For the text-containing cell, return its midpoint in [X, Y] coordinate format. 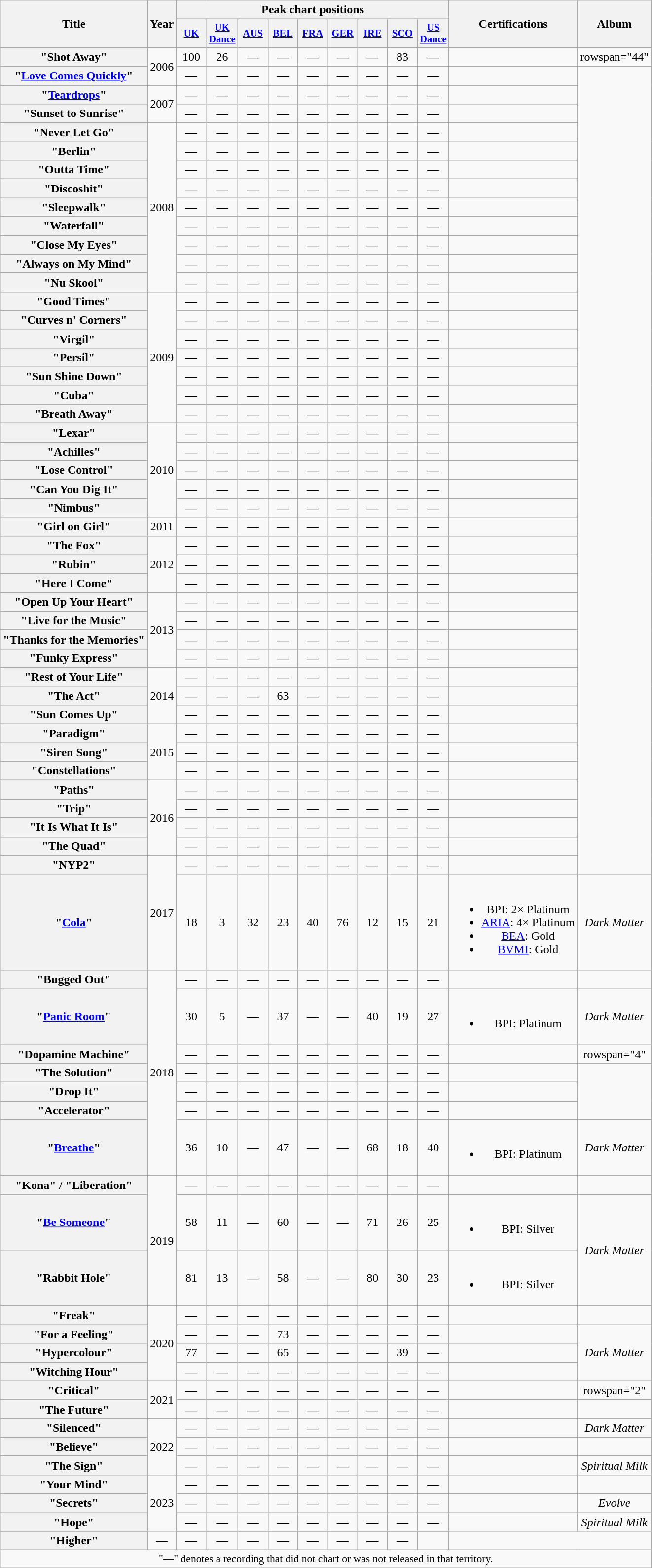
"Open Up Your Heart" [74, 602]
2010 [162, 470]
65 [283, 1353]
71 [373, 1222]
12 [373, 922]
36 [191, 1148]
"Lexar" [74, 433]
2018 [162, 1072]
"Discoshit" [74, 189]
"Trip" [74, 808]
"Freak" [74, 1315]
"Sun Shine Down" [74, 377]
"Virgil" [74, 339]
2020 [162, 1343]
"NYP2" [74, 865]
"Can You Dig It" [74, 489]
IRE [373, 34]
"Dopamine Machine" [74, 1054]
37 [283, 1017]
rowspan="4" [615, 1054]
"Cola" [74, 922]
"Cuba" [74, 395]
73 [283, 1334]
"Witching Hour" [74, 1372]
19 [402, 1017]
2021 [162, 1400]
2006 [162, 66]
2008 [162, 207]
BPI: 2× PlatinumARIA: 4× PlatinumBEA: GoldBVMI: Gold [513, 922]
"Rest of Your Life" [74, 677]
"Nu Skool" [74, 282]
"Accelerator" [74, 1110]
FRA [313, 34]
"Live for the Music" [74, 620]
"Berlin" [74, 151]
77 [191, 1353]
Title [74, 24]
"For a Feeling" [74, 1334]
"Siren Song" [74, 752]
"Persil" [74, 357]
2017 [162, 913]
"Believe" [74, 1447]
100 [191, 57]
"Waterfall" [74, 226]
25 [433, 1222]
"Outta Time" [74, 170]
60 [283, 1222]
32 [253, 922]
2014 [162, 696]
"Constellations" [74, 771]
"Paradigm" [74, 733]
USDance [433, 34]
27 [433, 1017]
Album [615, 24]
"The Act" [74, 696]
"The Future" [74, 1409]
"Critical" [74, 1390]
rowspan="2" [615, 1390]
2023 [162, 1503]
"Thanks for the Memories" [74, 639]
83 [402, 57]
"Kona" / "Liberation" [74, 1185]
80 [373, 1278]
47 [283, 1148]
BEL [283, 34]
"Here I Come" [74, 583]
76 [342, 922]
2019 [162, 1241]
"Curves n' Corners" [74, 320]
"The Solution" [74, 1072]
"It Is What It Is" [74, 827]
21 [433, 922]
"Panic Room" [74, 1017]
"The Sign" [74, 1465]
13 [222, 1278]
SCO [402, 34]
2015 [162, 752]
"Girl on Girl" [74, 527]
"Sleepwalk" [74, 207]
"Lose Control" [74, 470]
Peak chart positions [313, 10]
"Hope" [74, 1522]
"Close My Eyes" [74, 245]
"Your Mind" [74, 1484]
"Always on My Mind" [74, 264]
"The Quad" [74, 846]
15 [402, 922]
10 [222, 1148]
rowspan="44" [615, 57]
68 [373, 1148]
"Breath Away" [74, 414]
UK Dance [222, 34]
"Good Times" [74, 301]
UK [191, 34]
39 [402, 1353]
"Be Someone" [74, 1222]
AUS [253, 34]
11 [222, 1222]
Evolve [615, 1503]
81 [191, 1278]
2007 [162, 104]
"Drop It" [74, 1092]
"Nimbus" [74, 508]
2022 [162, 1447]
"Breathe" [74, 1148]
2016 [162, 818]
"—" denotes a recording that did not chart or was not released in that territory. [326, 1559]
"Rubin" [74, 564]
5 [222, 1017]
"Secrets" [74, 1503]
"Teardrops" [74, 95]
3 [222, 922]
Year [162, 24]
"The Fox" [74, 545]
"Funky Express" [74, 658]
2011 [162, 527]
"Silenced" [74, 1428]
"Love Comes Quickly" [74, 76]
2009 [162, 357]
2012 [162, 564]
"Hypercolour" [74, 1353]
"Never Let Go" [74, 132]
2013 [162, 630]
"Shot Away" [74, 57]
Certifications [513, 24]
"Higher" [74, 1541]
"Sun Comes Up" [74, 715]
"Paths" [74, 790]
"Bugged Out" [74, 979]
"Achilles" [74, 452]
"Sunset to Sunrise" [74, 114]
"Rabbit Hole" [74, 1278]
63 [283, 696]
GER [342, 34]
